Return [X, Y] of the center of cell containing provided text 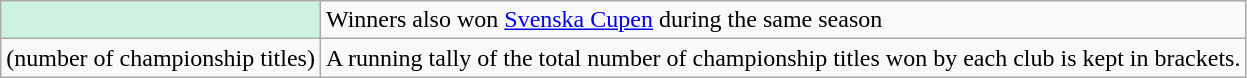
(number of championship titles) [161, 58]
Winners also won Svenska Cupen during the same season [783, 20]
A running tally of the total number of championship titles won by each club is kept in brackets. [783, 58]
